Search for the cell housing the specified text and yield its (X, Y) center coordinate. 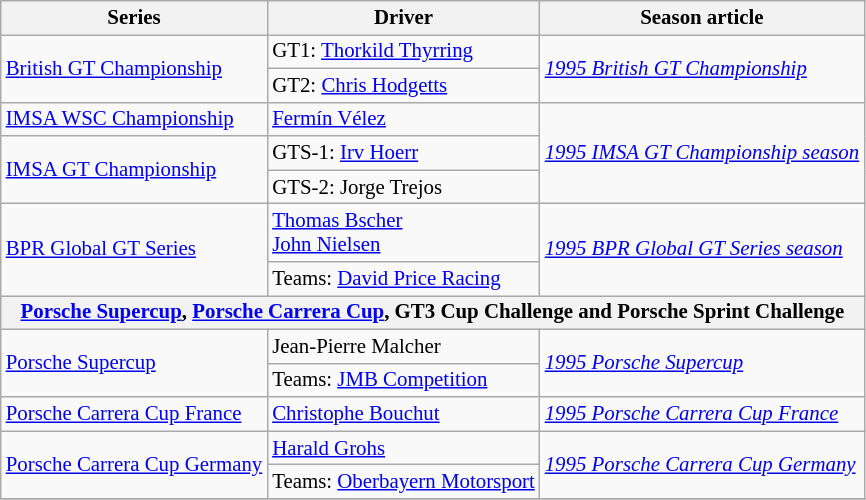
IMSA WSC Championship (134, 119)
1995 Porsche Supercup (702, 363)
Porsche Supercup, Porsche Carrera Cup, GT3 Cup Challenge and Porsche Sprint Challenge (432, 312)
Christophe Bouchut (404, 414)
1995 IMSA GT Championship season (702, 153)
Teams: David Price Racing (404, 279)
Porsche Carrera Cup Germany (134, 465)
1995 British GT Championship (702, 68)
BPR Global GT Series (134, 250)
Fermín Vélez (404, 119)
GTS-2: Jorge Trejos (404, 187)
1995 BPR Global GT Series season (702, 250)
Porsche Carrera Cup France (134, 414)
Thomas Bscher John Nielsen (404, 233)
Driver (404, 18)
Teams: Oberbayern Motorsport (404, 482)
Teams: JMB Competition (404, 380)
IMSA GT Championship (134, 170)
GT1: Thorkild Thyrring (404, 51)
Series (134, 18)
Porsche Supercup (134, 363)
Season article (702, 18)
GTS-1: Irv Hoerr (404, 153)
GT2: Chris Hodgetts (404, 85)
British GT Championship (134, 68)
Jean-Pierre Malcher (404, 346)
Harald Grohs (404, 448)
1995 Porsche Carrera Cup Germany (702, 465)
1995 Porsche Carrera Cup France (702, 414)
